For the text-containing cell, return its midpoint in [x, y] coordinate format. 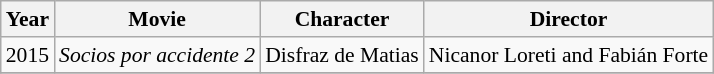
Director [568, 19]
Socios por accidente 2 [157, 55]
Year [28, 19]
Character [342, 19]
Movie [157, 19]
Disfraz de Matias [342, 55]
2015 [28, 55]
Nicanor Loreti and Fabián Forte [568, 55]
